Return the [X, Y] coordinate for the center point of the cell that contains the specified text.  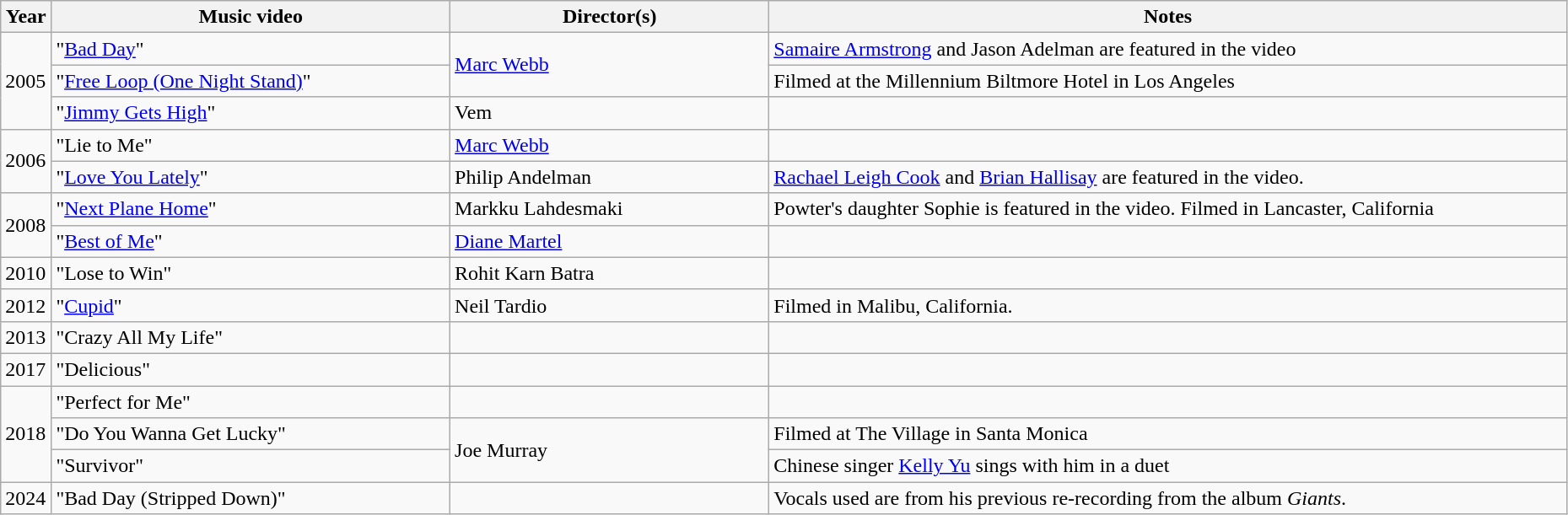
"Cupid" [251, 305]
"Jimmy Gets High" [251, 113]
"Bad Day (Stripped Down)" [251, 498]
2017 [26, 369]
2010 [26, 273]
"Lose to Win" [251, 273]
"Love You Lately" [251, 177]
Director(s) [610, 17]
Vem [610, 113]
2024 [26, 498]
Powter's daughter Sophie is featured in the video. Filmed in Lancaster, California [1168, 209]
Music video [251, 17]
Diane Martel [610, 241]
"Do You Wanna Get Lucky" [251, 434]
2013 [26, 337]
Chinese singer Kelly Yu sings with him in a duet [1168, 466]
2008 [26, 225]
Year [26, 17]
Neil Tardio [610, 305]
2018 [26, 434]
Markku Lahdesmaki [610, 209]
"Free Loop (One Night Stand)" [251, 81]
Filmed at The Village in Santa Monica [1168, 434]
Samaire Armstrong and Jason Adelman are featured in the video [1168, 49]
Notes [1168, 17]
2006 [26, 161]
Filmed at the Millennium Biltmore Hotel in Los Angeles [1168, 81]
Philip Andelman [610, 177]
"Bad Day" [251, 49]
"Survivor" [251, 466]
"Delicious" [251, 369]
"Lie to Me" [251, 145]
"Best of Me" [251, 241]
2005 [26, 81]
2012 [26, 305]
Rachael Leigh Cook and Brian Hallisay are featured in the video. [1168, 177]
"Crazy All My Life" [251, 337]
Joe Murray [610, 450]
Vocals used are from his previous re-recording from the album Giants. [1168, 498]
"Next Plane Home" [251, 209]
Rohit Karn Batra [610, 273]
"Perfect for Me" [251, 402]
Filmed in Malibu, California. [1168, 305]
